From the cell containing the given text, extract its center point as [X, Y] coordinate. 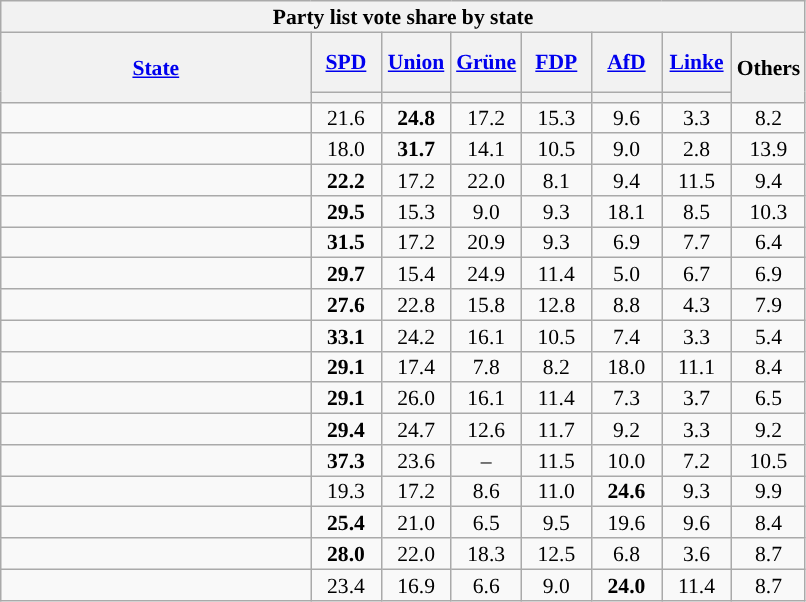
11.0 [556, 492]
23.4 [346, 584]
SPD [346, 62]
29.4 [346, 430]
10.0 [626, 460]
11.7 [556, 430]
7.8 [486, 366]
14.1 [486, 150]
22.2 [346, 180]
7.7 [697, 242]
6.6 [486, 584]
27.6 [346, 304]
21.0 [416, 522]
2.8 [697, 150]
12.5 [556, 554]
Others [769, 67]
23.6 [416, 460]
5.4 [769, 336]
24.8 [416, 118]
18.1 [626, 212]
15.8 [486, 304]
7.9 [769, 304]
AfD [626, 62]
24.9 [486, 274]
3.6 [697, 554]
24.2 [416, 336]
21.6 [346, 118]
State [156, 67]
12.8 [556, 304]
Party list vote share by state [404, 16]
26.0 [416, 398]
8.1 [556, 180]
19.6 [626, 522]
31.5 [346, 242]
8.8 [626, 304]
8.5 [697, 212]
25.4 [346, 522]
19.3 [346, 492]
Linke [697, 62]
22.8 [416, 304]
4.3 [697, 304]
12.6 [486, 430]
9.9 [769, 492]
28.0 [346, 554]
10.3 [769, 212]
Grüne [486, 62]
13.9 [769, 150]
29.7 [346, 274]
7.3 [626, 398]
20.9 [486, 242]
9.5 [556, 522]
16.9 [416, 584]
15.4 [416, 274]
33.1 [346, 336]
24.0 [626, 584]
18.3 [486, 554]
24.6 [626, 492]
5.0 [626, 274]
8.6 [486, 492]
24.7 [416, 430]
17.4 [416, 366]
7.2 [697, 460]
31.7 [416, 150]
3.7 [697, 398]
FDP [556, 62]
11.1 [697, 366]
– [486, 460]
37.3 [346, 460]
Union [416, 62]
7.4 [626, 336]
29.5 [346, 212]
6.7 [697, 274]
6.4 [769, 242]
6.8 [626, 554]
